Return [x, y] of the center of cell containing provided text 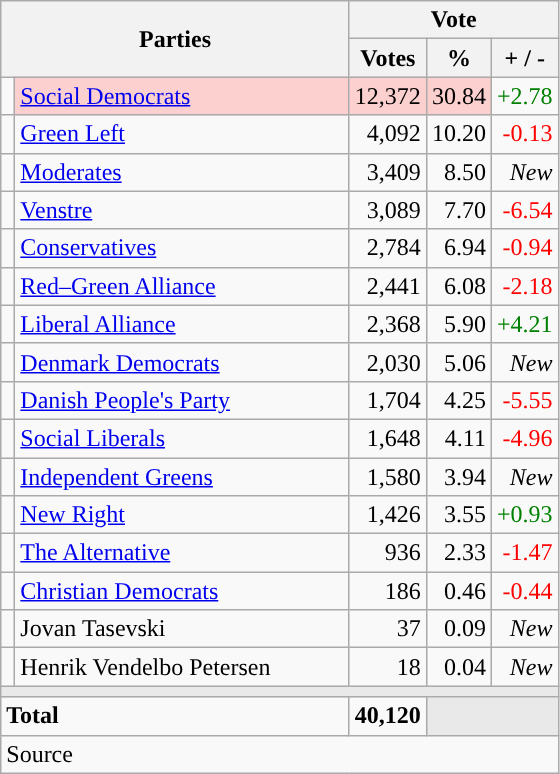
6.08 [458, 286]
5.06 [458, 362]
Danish People's Party [182, 400]
Green Left [182, 134]
-4.96 [524, 438]
12,372 [388, 96]
Votes [388, 58]
186 [388, 591]
3.94 [458, 477]
Jovan Tasevski [182, 629]
Conservatives [182, 248]
Social Democrats [182, 96]
Source [280, 754]
4.11 [458, 438]
7.70 [458, 210]
-6.54 [524, 210]
1,580 [388, 477]
Denmark Democrats [182, 362]
+2.78 [524, 96]
2,441 [388, 286]
-5.55 [524, 400]
Moderates [182, 172]
% [458, 58]
37 [388, 629]
+4.21 [524, 324]
Independent Greens [182, 477]
30.84 [458, 96]
Red–Green Alliance [182, 286]
1,426 [388, 515]
8.50 [458, 172]
Vote [454, 20]
-2.18 [524, 286]
-0.44 [524, 591]
Venstre [182, 210]
18 [388, 667]
+ / - [524, 58]
936 [388, 553]
4.25 [458, 400]
3,409 [388, 172]
4,092 [388, 134]
0.09 [458, 629]
-1.47 [524, 553]
Liberal Alliance [182, 324]
Christian Democrats [182, 591]
Henrik Vendelbo Petersen [182, 667]
Total [176, 716]
40,120 [388, 716]
3,089 [388, 210]
0.04 [458, 667]
New Right [182, 515]
+0.93 [524, 515]
-0.94 [524, 248]
6.94 [458, 248]
2,030 [388, 362]
0.46 [458, 591]
The Alternative [182, 553]
1,704 [388, 400]
3.55 [458, 515]
Parties [176, 39]
2,368 [388, 324]
Social Liberals [182, 438]
1,648 [388, 438]
-0.13 [524, 134]
5.90 [458, 324]
2.33 [458, 553]
10.20 [458, 134]
2,784 [388, 248]
